From the cell containing the given text, extract its center point as (X, Y) coordinate. 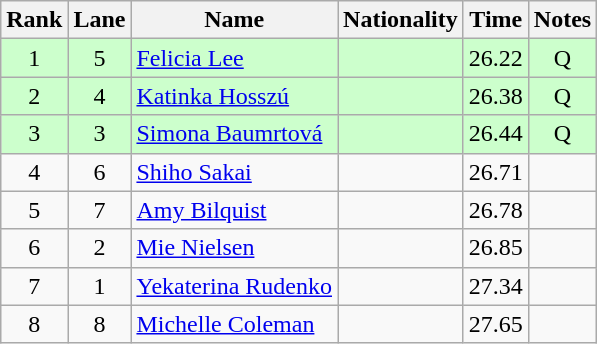
Amy Bilquist (234, 210)
27.65 (496, 324)
Katinka Hosszú (234, 96)
Notes (562, 20)
26.22 (496, 58)
26.71 (496, 172)
Yekaterina Rudenko (234, 286)
Mie Nielsen (234, 248)
Shiho Sakai (234, 172)
26.78 (496, 210)
Michelle Coleman (234, 324)
Time (496, 20)
26.85 (496, 248)
Felicia Lee (234, 58)
26.38 (496, 96)
27.34 (496, 286)
Name (234, 20)
Lane (100, 20)
Nationality (401, 20)
26.44 (496, 134)
Simona Baumrtová (234, 134)
Rank (34, 20)
